Detect which cell encompasses the target text, then output its (X, Y) center coordinate. 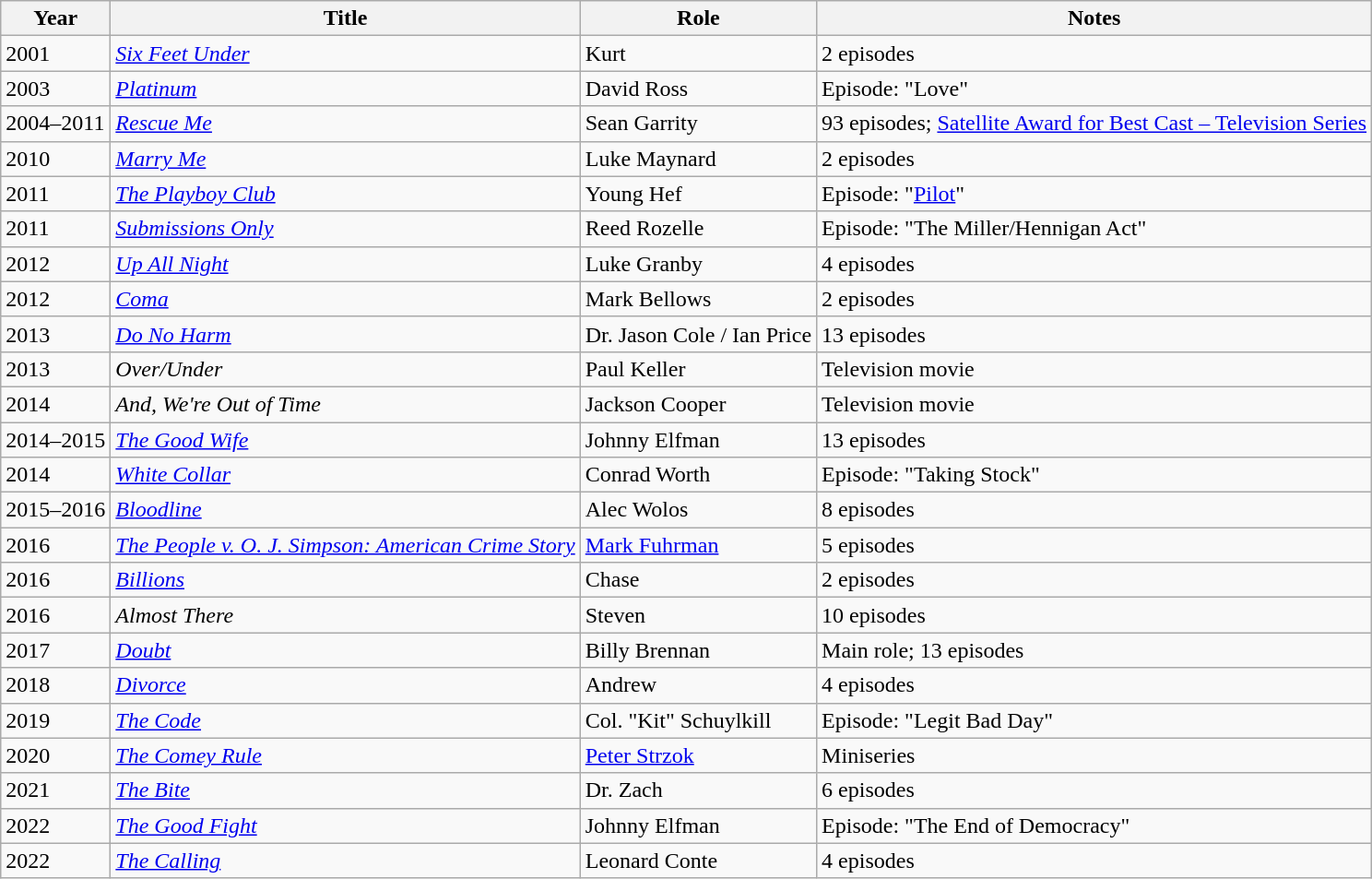
Peter Strzok (698, 755)
Doubt (345, 650)
The Good Wife (345, 440)
Billions (345, 580)
Almost There (345, 615)
Luke Granby (698, 264)
Episode: "Legit Bad Day" (1094, 720)
2014–2015 (55, 440)
Miniseries (1094, 755)
The Calling (345, 861)
Mark Bellows (698, 299)
Notes (1094, 18)
Coma (345, 299)
Conrad Worth (698, 475)
Dr. Jason Cole / Ian Price (698, 334)
Leonard Conte (698, 861)
2018 (55, 685)
Rescue Me (345, 124)
Divorce (345, 685)
Over/Under (345, 369)
2017 (55, 650)
White Collar (345, 475)
2019 (55, 720)
Submissions Only (345, 229)
2003 (55, 89)
Reed Rozelle (698, 229)
Main role; 13 episodes (1094, 650)
Role (698, 18)
Col. "Kit" Schuylkill (698, 720)
Do No Harm (345, 334)
The Good Fight (345, 826)
The Code (345, 720)
Platinum (345, 89)
Steven (698, 615)
2004–2011 (55, 124)
Mark Fuhrman (698, 545)
Alec Wolos (698, 510)
Young Hef (698, 194)
Andrew (698, 685)
Paul Keller (698, 369)
Episode: "Love" (1094, 89)
Jackson Cooper (698, 404)
Marry Me (345, 159)
Up All Night (345, 264)
Episode: "Taking Stock" (1094, 475)
2020 (55, 755)
Episode: "The Miller/Hennigan Act" (1094, 229)
2001 (55, 53)
David Ross (698, 89)
Luke Maynard (698, 159)
93 episodes; Satellite Award for Best Cast – Television Series (1094, 124)
5 episodes (1094, 545)
Year (55, 18)
2021 (55, 790)
Episode: "The End of Democracy" (1094, 826)
Billy Brennan (698, 650)
Kurt (698, 53)
The People v. O. J. Simpson: American Crime Story (345, 545)
Chase (698, 580)
Sean Garrity (698, 124)
2015–2016 (55, 510)
6 episodes (1094, 790)
The Comey Rule (345, 755)
10 episodes (1094, 615)
The Bite (345, 790)
The Playboy Club (345, 194)
Bloodline (345, 510)
And, We're Out of Time (345, 404)
2010 (55, 159)
Dr. Zach (698, 790)
8 episodes (1094, 510)
Title (345, 18)
Episode: "Pilot" (1094, 194)
Six Feet Under (345, 53)
